Identify which cell holds the provided text, then report its [X, Y] central coordinate. 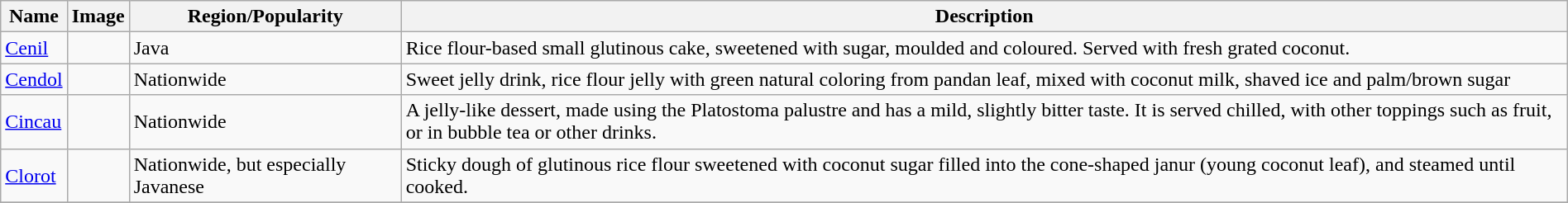
Java [265, 48]
Region/Popularity [265, 17]
Sticky dough of glutinous rice flour sweetened with coconut sugar filled into the cone-shaped janur (young coconut leaf), and steamed until cooked. [984, 175]
Cenil [34, 48]
Cincau [34, 122]
Rice flour-based small glutinous cake, sweetened with sugar, moulded and coloured. Served with fresh grated coconut. [984, 48]
Cendol [34, 79]
Nationwide, but especially Javanese [265, 175]
Name [34, 17]
Image [98, 17]
Clorot [34, 175]
Description [984, 17]
Sweet jelly drink, rice flour jelly with green natural coloring from pandan leaf, mixed with coconut milk, shaved ice and palm/brown sugar [984, 79]
